Search for the cell housing the specified text and yield its (X, Y) center coordinate. 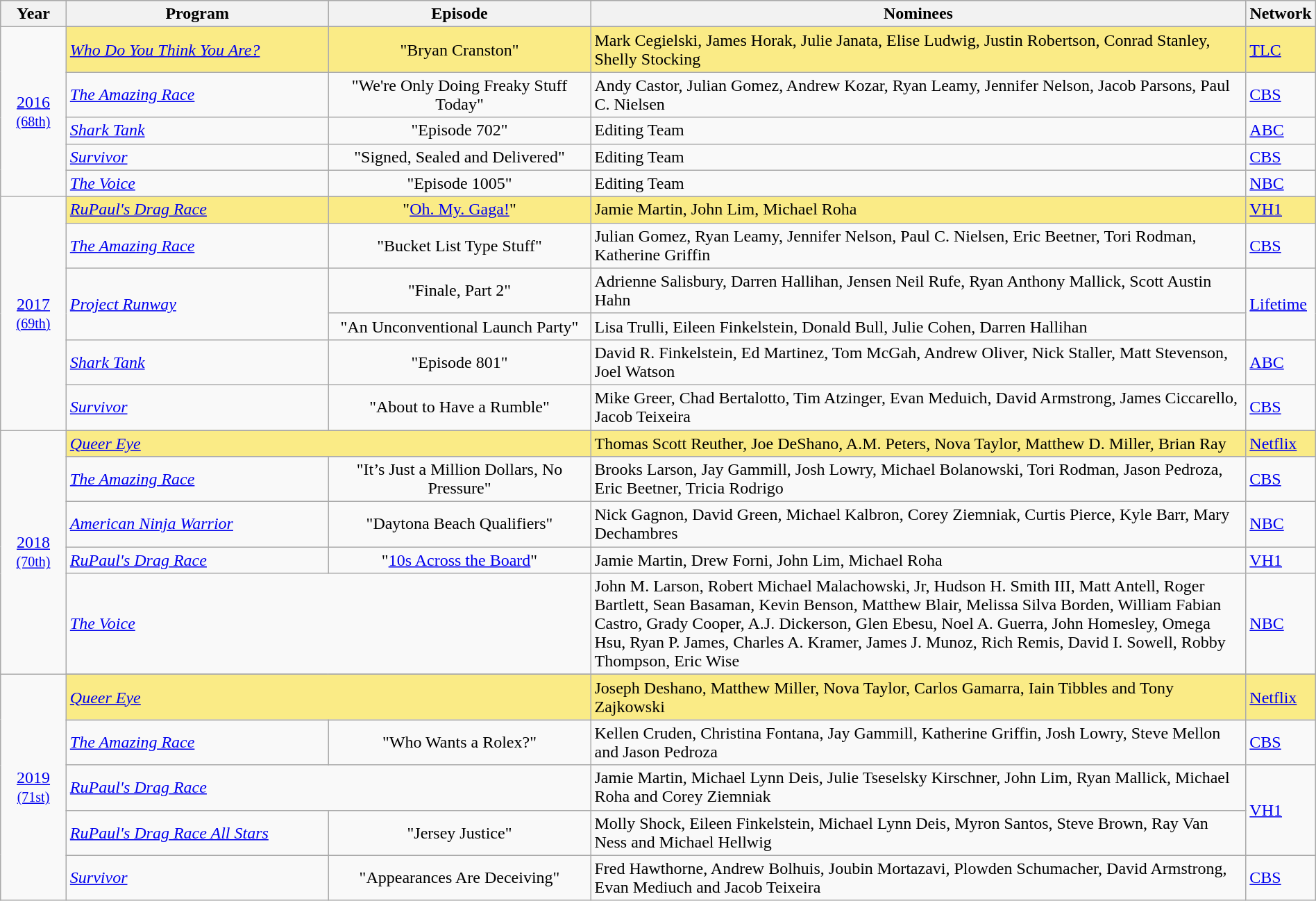
"10s Across the Board" (459, 560)
Lisa Trulli, Eileen Finkelstein, Donald Bull, Julie Cohen, Darren Hallihan (918, 326)
Molly Shock, Eileen Finkelstein, Michael Lynn Deis, Myron Santos, Steve Brown, Ray Van Ness and Michael Hellwig (918, 833)
"Finale, Part 2" (459, 290)
Fred Hawthorne, Andrew Bolhuis, Joubin Mortazavi, Plowden Schumacher, David Armstrong, Evan Mediuch and Jacob Teixeira (918, 877)
Nominees (918, 14)
"Episode 702" (459, 130)
Episode (459, 14)
Project Runway (197, 304)
2017(69th) (33, 313)
"Signed, Sealed and Delivered" (459, 157)
Jamie Martin, John Lim, Michael Roha (918, 210)
RuPaul's Drag Race All Stars (197, 833)
Thomas Scott Reuther, Joe DeShano, A.M. Peters, Nova Taylor, Matthew D. Miller, Brian Ray (918, 444)
"About to Have a Rumble" (459, 407)
2019(71st) (33, 787)
"Bryan Cranston" (459, 50)
David R. Finkelstein, Ed Martinez, Tom McGah, Andrew Oliver, Nick Staller, Matt Stevenson, Joel Watson (918, 362)
"Jersey Justice" (459, 833)
2018(70th) (33, 553)
Who Do You Think You Are? (197, 50)
Mark Cegielski, James Horak, Julie Janata, Elise Ludwig, Justin Robertson, Conrad Stanley, Shelly Stocking (918, 50)
Andy Castor, Julian Gomez, Andrew Kozar, Ryan Leamy, Jennifer Nelson, Jacob Parsons, Paul C. Nielsen (918, 94)
"Oh. My. Gaga!" (459, 210)
"Daytona Beach Qualifiers" (459, 525)
Year (33, 14)
Network (1281, 14)
Adrienne Salisbury, Darren Hallihan, Jensen Neil Rufe, Ryan Anthony Mallick, Scott Austin Hahn (918, 290)
Brooks Larson, Jay Gammill, Josh Lowry, Michael Bolanowski, Tori Rodman, Jason Pedroza, Eric Beetner, Tricia Rodrigo (918, 479)
Jamie Martin, Drew Forni, John Lim, Michael Roha (918, 560)
Kellen Cruden, Christina Fontana, Jay Gammill, Katherine Griffin, Josh Lowry, Steve Mellon and Jason Pedroza (918, 743)
Joseph Deshano, Matthew Miller, Nova Taylor, Carlos Gamarra, Iain Tibbles and Tony Zajkowski (918, 697)
"Appearances Are Deceiving" (459, 877)
"It’s Just a Million Dollars, No Pressure" (459, 479)
"Episode 1005" (459, 183)
"An Unconventional Launch Party" (459, 326)
2016(68th) (33, 112)
"Who Wants a Rolex?" (459, 743)
TLC (1281, 50)
Program (197, 14)
Mike Greer, Chad Bertalotto, Tim Atzinger, Evan Meduich, David Armstrong, James Ciccarello, Jacob Teixeira (918, 407)
Nick Gagnon, David Green, Michael Kalbron, Corey Ziemniak, Curtis Pierce, Kyle Barr, Mary Dechambres (918, 525)
Jamie Martin, Michael Lynn Deis, Julie Tseselsky Kirschner, John Lim, Ryan Mallick, Michael Roha and Corey Ziemniak (918, 787)
Julian Gomez, Ryan Leamy, Jennifer Nelson, Paul C. Nielsen, Eric Beetner, Tori Rodman, Katherine Griffin (918, 246)
American Ninja Warrior (197, 525)
"We're Only Doing Freaky Stuff Today" (459, 94)
"Bucket List Type Stuff" (459, 246)
Lifetime (1281, 304)
"Episode 801" (459, 362)
